Capture the cell that displays the provided text and extract its (X, Y) central coordinate. 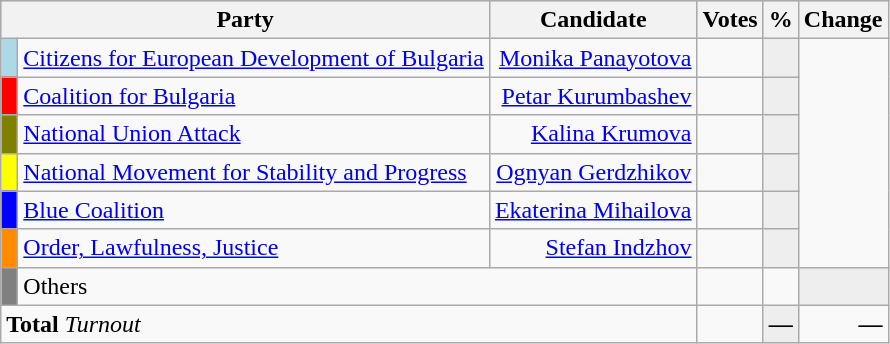
Ekaterina Mihailova (593, 210)
Monika Panayotova (593, 58)
Others (358, 286)
Kalina Krumova (593, 134)
Party (246, 20)
Blue Coalition (254, 210)
National Union Attack (254, 134)
Ognyan Gerdzhikov (593, 172)
Candidate (593, 20)
Change (843, 20)
Votes (730, 20)
Citizens for European Development of Bulgaria (254, 58)
% (780, 20)
Order, Lawfulness, Justice (254, 248)
Total Turnout (349, 324)
Stefan Indzhov (593, 248)
Petar Kurumbashev (593, 96)
National Movement for Stability and Progress (254, 172)
Coalition for Bulgaria (254, 96)
